Return [x, y] of the center of cell containing provided text 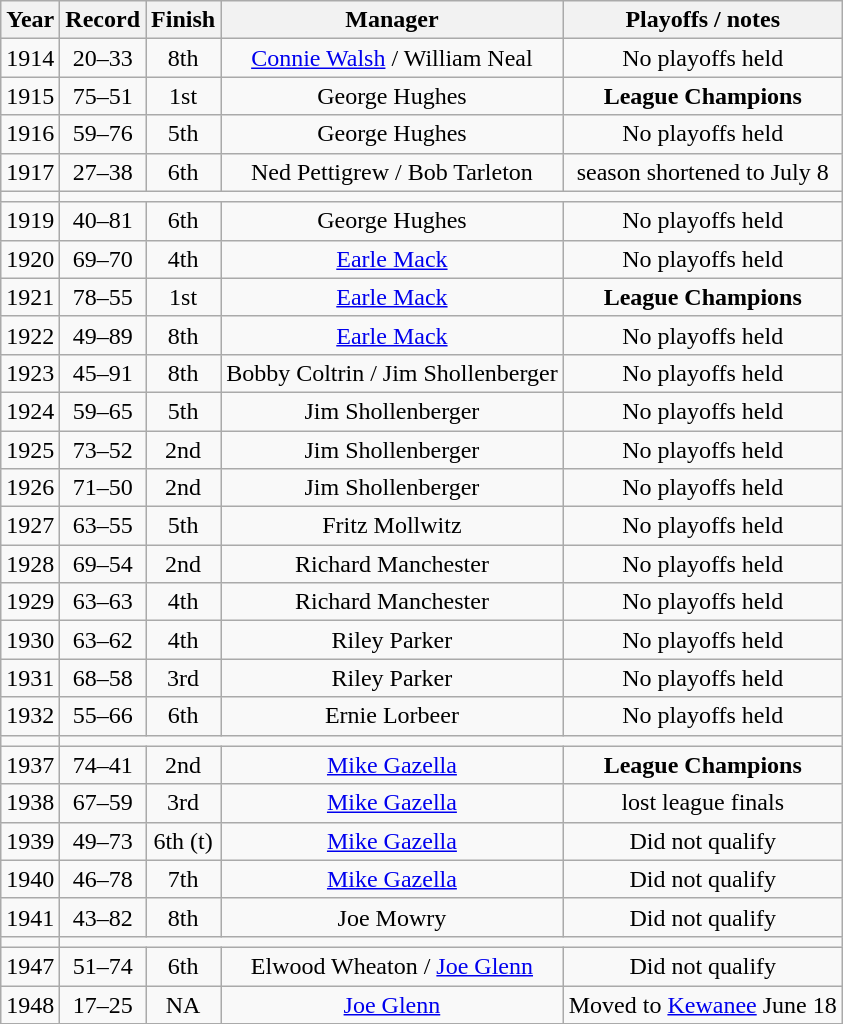
59–65 [103, 411]
Joe Glenn [392, 1005]
Moved to Kewanee June 18 [702, 1005]
55–66 [103, 716]
Ernie Lorbeer [392, 716]
71–50 [103, 488]
49–73 [103, 841]
17–25 [103, 1005]
1920 [30, 259]
45–91 [103, 373]
1927 [30, 526]
51–74 [103, 966]
59–76 [103, 134]
1940 [30, 879]
Finish [184, 20]
63–55 [103, 526]
Manager [392, 20]
Ned Pettigrew / Bob Tarleton [392, 172]
Joe Mowry [392, 917]
Bobby Coltrin / Jim Shollenberger [392, 373]
Year [30, 20]
1929 [30, 602]
1924 [30, 411]
46–78 [103, 879]
season shortened to July 8 [702, 172]
1925 [30, 449]
1948 [30, 1005]
1928 [30, 564]
NA [184, 1005]
69–54 [103, 564]
1937 [30, 765]
Connie Walsh / William Neal [392, 58]
1923 [30, 373]
lost league finals [702, 803]
1941 [30, 917]
73–52 [103, 449]
1930 [30, 640]
1915 [30, 96]
Elwood Wheaton / Joe Glenn [392, 966]
1921 [30, 297]
7th [184, 879]
1938 [30, 803]
Fritz Mollwitz [392, 526]
68–58 [103, 678]
6th (t) [184, 841]
75–51 [103, 96]
1917 [30, 172]
78–55 [103, 297]
20–33 [103, 58]
43–82 [103, 917]
1914 [30, 58]
1916 [30, 134]
40–81 [103, 221]
Playoffs / notes [702, 20]
1947 [30, 966]
67–59 [103, 803]
74–41 [103, 765]
63–62 [103, 640]
27–38 [103, 172]
1931 [30, 678]
1932 [30, 716]
69–70 [103, 259]
1919 [30, 221]
1922 [30, 335]
1926 [30, 488]
Record [103, 20]
1939 [30, 841]
63–63 [103, 602]
49–89 [103, 335]
